Identify which cell holds the provided text, then report its (x, y) central coordinate. 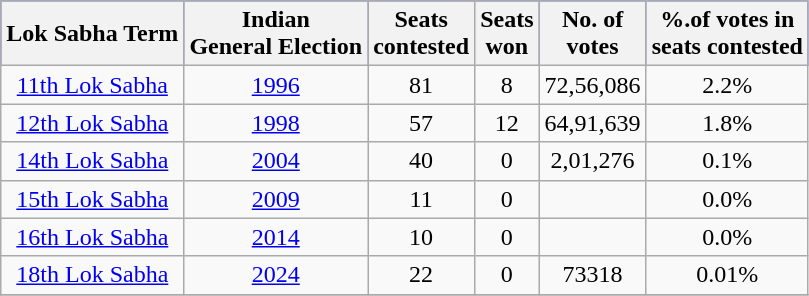
Seatswon (507, 34)
%.of votes inseats contested (727, 34)
No. of votes (592, 34)
2,01,276 (592, 161)
15th Lok Sabha (92, 199)
0.01% (727, 275)
Seatscontested (422, 34)
8 (507, 85)
11 (422, 199)
16th Lok Sabha (92, 237)
Lok Sabha Term (92, 34)
14th Lok Sabha (92, 161)
12 (507, 123)
0.1% (727, 161)
72,56,086 (592, 85)
10 (422, 237)
18th Lok Sabha (92, 275)
57 (422, 123)
IndianGeneral Election (276, 34)
2024 (276, 275)
12th Lok Sabha (92, 123)
64,91,639 (592, 123)
81 (422, 85)
1.8% (727, 123)
2.2% (727, 85)
11th Lok Sabha (92, 85)
22 (422, 275)
2004 (276, 161)
73318 (592, 275)
2014 (276, 237)
1996 (276, 85)
1998 (276, 123)
2009 (276, 199)
40 (422, 161)
